Output the [x, y] coordinate of the center of the cell containing the given text.  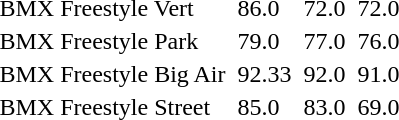
77.0 [324, 41]
92.0 [324, 74]
92.33 [264, 74]
79.0 [264, 41]
